Return the (X, Y) coordinate for the center point of the cell that contains the specified text.  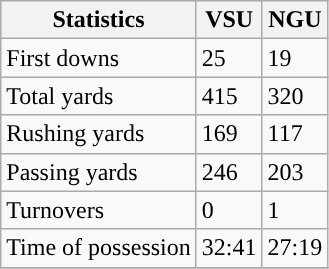
19 (295, 58)
VSU (229, 20)
415 (229, 96)
1 (295, 210)
169 (229, 134)
Rushing yards (99, 134)
Total yards (99, 96)
Passing yards (99, 172)
First downs (99, 58)
Turnovers (99, 210)
Time of possession (99, 248)
320 (295, 96)
246 (229, 172)
25 (229, 58)
NGU (295, 20)
0 (229, 210)
Statistics (99, 20)
203 (295, 172)
27:19 (295, 248)
32:41 (229, 248)
117 (295, 134)
